Provide the [x, y] coordinate of the cell's center where the given text is located.  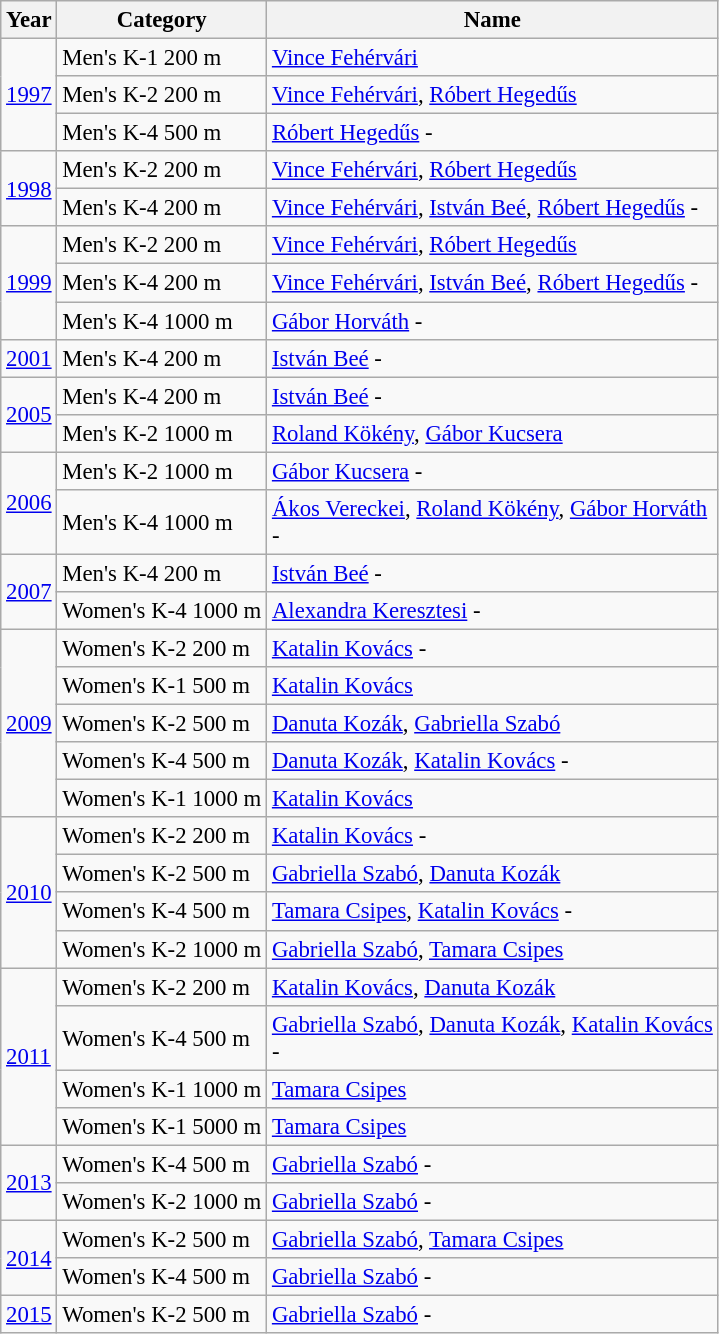
Gábor Horváth - [493, 321]
Men's K-1 200 m [162, 58]
Women's K-1 500 m [162, 686]
Róbert Hegedűs - [493, 133]
Ákos Vereckei, Roland Kökény, Gábor Horváth- [493, 522]
2014 [29, 1258]
1998 [29, 188]
Men's K-4 500 m [162, 133]
Tamara Csipes, Katalin Kovács - [493, 912]
Gabriella Szabó, Danuta Kozák, Katalin Kovács- [493, 1038]
Gabriella Szabó, Danuta Kozák [493, 874]
Danuta Kozák, Gabriella Szabó [493, 724]
2010 [29, 892]
2006 [29, 503]
Year [29, 20]
2001 [29, 358]
Katalin Kovács, Danuta Kozák [493, 987]
2011 [29, 1056]
2013 [29, 1182]
Roland Kökény, Gábor Kucsera [493, 433]
Category [162, 20]
Danuta Kozák, Katalin Kovács - [493, 761]
Name [493, 20]
1999 [29, 282]
Gábor Kucsera - [493, 471]
2015 [29, 1315]
Women's K-4 1000 m [162, 611]
Vince Fehérvári [493, 58]
2009 [29, 723]
Women's K-1 5000 m [162, 1127]
2007 [29, 592]
2005 [29, 414]
1997 [29, 96]
Alexandra Keresztesi - [493, 611]
